Provide the (x, y) coordinate of the cell's center where the given text is located.  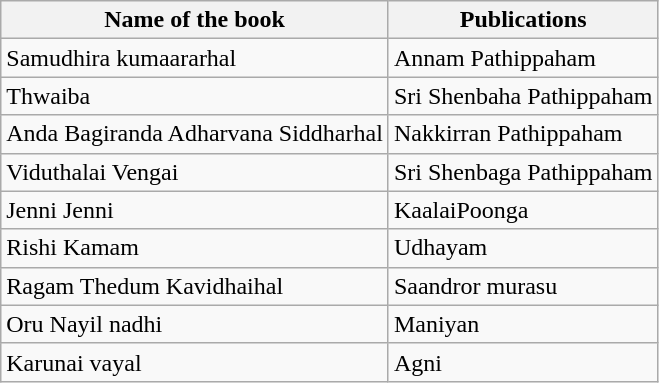
Viduthalai Vengai (195, 172)
KaalaiPoonga (523, 210)
Thwaiba (195, 96)
Publications (523, 20)
Maniyan (523, 324)
Anda Bagiranda Adharvana Siddharhal (195, 134)
Sri Shenbaha Pathippaham (523, 96)
Jenni Jenni (195, 210)
Rishi Kamam (195, 248)
Nakkirran Pathippaham (523, 134)
Samudhira kumaararhal (195, 58)
Karunai vayal (195, 362)
Agni (523, 362)
Ragam Thedum Kavidhaihal (195, 286)
Sri Shenbaga Pathippaham (523, 172)
Oru Nayil nadhi (195, 324)
Annam Pathippaham (523, 58)
Udhayam (523, 248)
Saandror murasu (523, 286)
Name of the book (195, 20)
